Determine the [X, Y] coordinate at the center of the cell enclosing the given text.  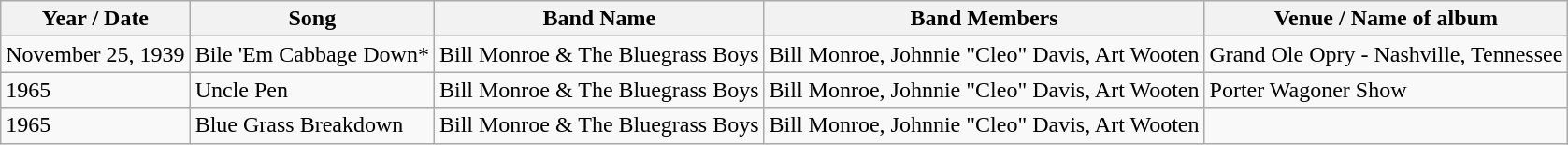
Bile 'Em Cabbage Down* [312, 54]
Year / Date [95, 19]
Band Name [598, 19]
Uncle Pen [312, 90]
Song [312, 19]
Grand Ole Opry - Nashville, Tennessee [1386, 54]
Venue / Name of album [1386, 19]
Band Members [984, 19]
November 25, 1939 [95, 54]
Blue Grass Breakdown [312, 125]
Porter Wagoner Show [1386, 90]
